Capture the cell that displays the provided text and extract its [x, y] central coordinate. 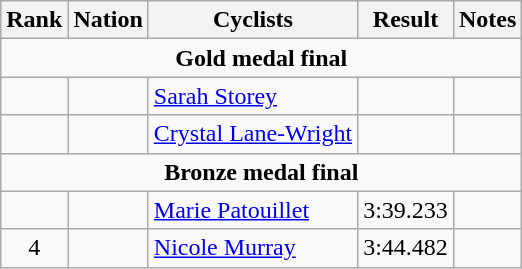
Gold medal final [262, 58]
Crystal Lane-Wright [252, 134]
Bronze medal final [262, 172]
3:44.482 [406, 248]
Nicole Murray [252, 248]
Sarah Storey [252, 96]
Rank [34, 20]
Result [406, 20]
Cyclists [252, 20]
3:39.233 [406, 210]
Nation [108, 20]
Notes [487, 20]
Marie Patouillet [252, 210]
4 [34, 248]
